Locate the cell with the specified text and output its (X, Y) center coordinate. 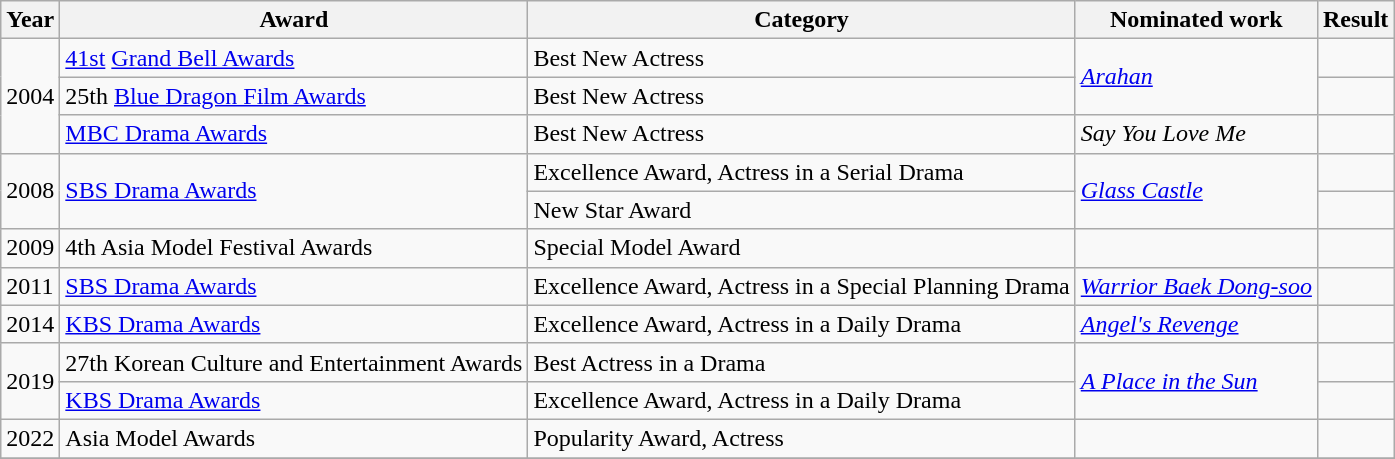
Glass Castle (1196, 191)
Year (30, 20)
Best Actress in a Drama (802, 362)
New Star Award (802, 210)
Angel's Revenge (1196, 324)
2008 (30, 191)
25th Blue Dragon Film Awards (294, 96)
27th Korean Culture and Entertainment Awards (294, 362)
2011 (30, 286)
Arahan (1196, 77)
A Place in the Sun (1196, 381)
Say You Love Me (1196, 134)
Warrior Baek Dong-soo (1196, 286)
4th Asia Model Festival Awards (294, 248)
Result (1355, 20)
2014 (30, 324)
Excellence Award, Actress in a Serial Drama (802, 172)
Category (802, 20)
Popularity Award, Actress (802, 438)
41st Grand Bell Awards (294, 58)
Award (294, 20)
Nominated work (1196, 20)
2004 (30, 96)
Special Model Award (802, 248)
2009 (30, 248)
Excellence Award, Actress in a Special Planning Drama (802, 286)
MBC Drama Awards (294, 134)
2022 (30, 438)
2019 (30, 381)
Asia Model Awards (294, 438)
